Determine the [X, Y] coordinate at the center of the cell enclosing the given text.  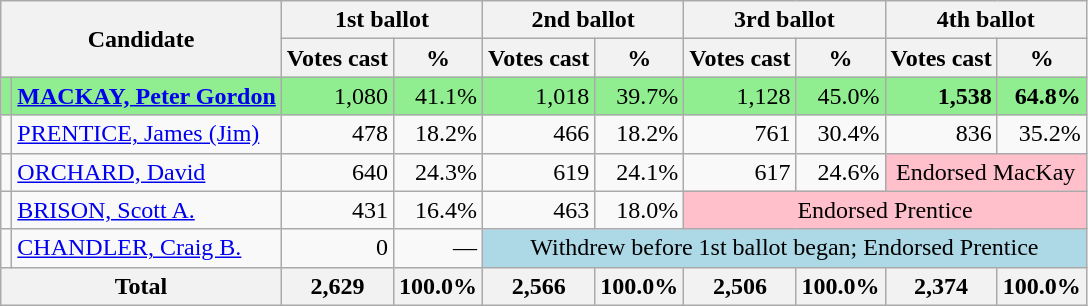
2,506 [740, 286]
ORCHARD, David [147, 172]
640 [337, 172]
4th ballot [986, 20]
PRENTICE, James (Jim) [147, 134]
Endorsed MacKay [986, 172]
619 [539, 172]
1,128 [740, 96]
24.3% [438, 172]
Withdrew before 1st ballot began; Endorsed Prentice [785, 248]
463 [539, 210]
— [438, 248]
18.0% [640, 210]
BRISON, Scott A. [147, 210]
CHANDLER, Craig B. [147, 248]
64.8% [1042, 96]
Total [142, 286]
39.7% [640, 96]
16.4% [438, 210]
0 [337, 248]
1st ballot [382, 20]
466 [539, 134]
24.6% [840, 172]
41.1% [438, 96]
1,080 [337, 96]
35.2% [1042, 134]
2nd ballot [584, 20]
Endorsed Prentice [885, 210]
431 [337, 210]
30.4% [840, 134]
2,566 [539, 286]
617 [740, 172]
2,374 [941, 286]
Candidate [142, 39]
3rd ballot [784, 20]
478 [337, 134]
1,538 [941, 96]
45.0% [840, 96]
1,018 [539, 96]
MACKAY, Peter Gordon [147, 96]
2,629 [337, 286]
24.1% [640, 172]
761 [740, 134]
836 [941, 134]
